For the text-containing cell, return its midpoint in (x, y) coordinate format. 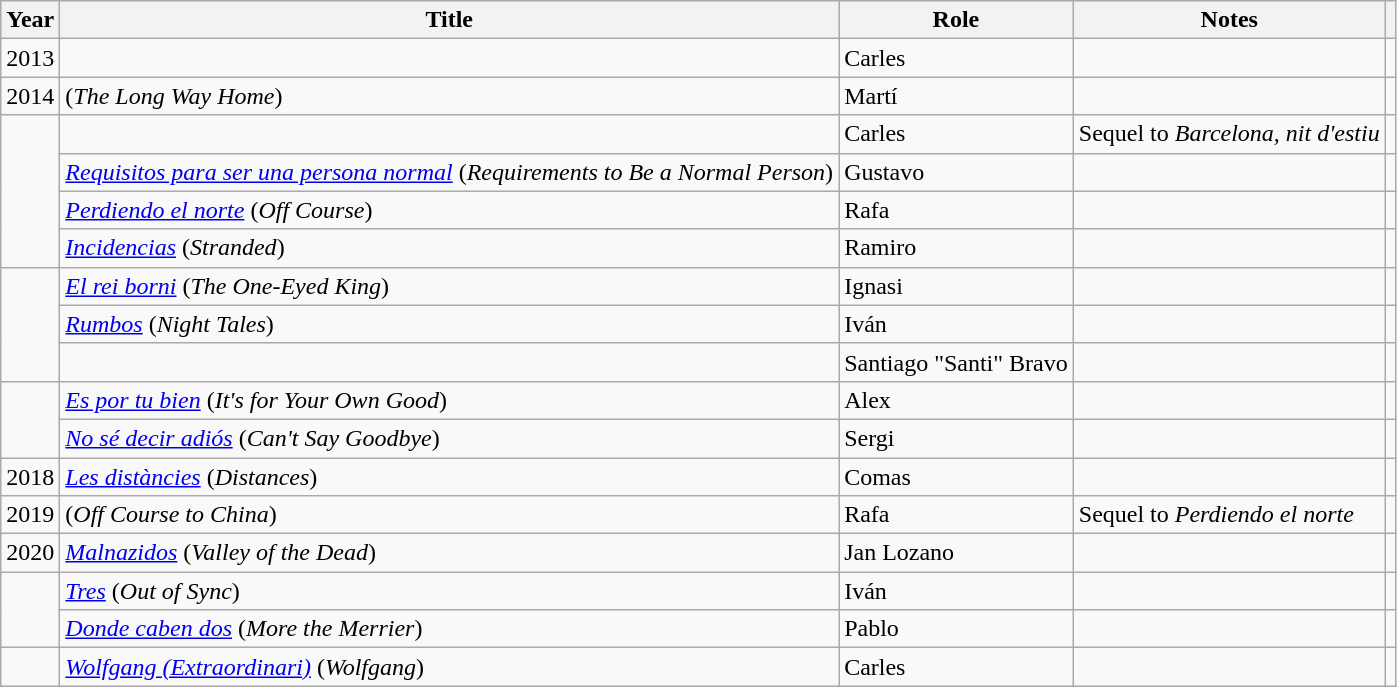
2014 (30, 96)
Notes (1229, 20)
Alex (956, 400)
Comas (956, 477)
Rumbos (Night Tales) (450, 324)
Jan Lozano (956, 553)
Sergi (956, 438)
El rei borni (The One-Eyed King) (450, 286)
Ignasi (956, 286)
Year (30, 20)
(Off Course to China) (450, 515)
Malnazidos (Valley of the Dead) (450, 553)
Santiago "Santi" Bravo (956, 362)
Requisitos para ser una persona normal (Requirements to Be a Normal Person) (450, 172)
Les distàncies (Distances) (450, 477)
2013 (30, 58)
2020 (30, 553)
Es por tu bien (It's for Your Own Good) (450, 400)
Pablo (956, 629)
Martí (956, 96)
Tres (Out of Sync) (450, 591)
2019 (30, 515)
Title (450, 20)
Sequel to Barcelona, nit d'estiu (1229, 134)
Sequel to Perdiendo el norte (1229, 515)
2018 (30, 477)
Donde caben dos (More the Merrier) (450, 629)
Role (956, 20)
Wolfgang (Extraordinari) (Wolfgang) (450, 667)
No sé decir adiós (Can't Say Goodbye) (450, 438)
Gustavo (956, 172)
Perdiendo el norte (Off Course) (450, 210)
(The Long Way Home) (450, 96)
Incidencias (Stranded) (450, 248)
Ramiro (956, 248)
